Locate the cell with the specified text and output its [x, y] center coordinate. 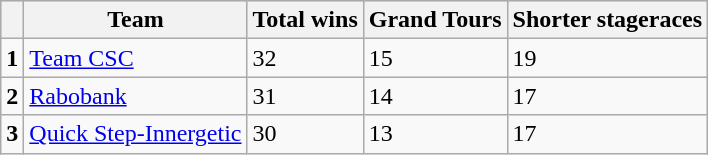
2 [12, 96]
Total wins [305, 20]
3 [12, 134]
30 [305, 134]
1 [12, 58]
32 [305, 58]
13 [435, 134]
Rabobank [136, 96]
14 [435, 96]
Team [136, 20]
Shorter stageraces [608, 20]
19 [608, 58]
31 [305, 96]
15 [435, 58]
Quick Step-Innergetic [136, 134]
Team CSC [136, 58]
Grand Tours [435, 20]
